From the cell containing the given text, extract its center point as (x, y) coordinate. 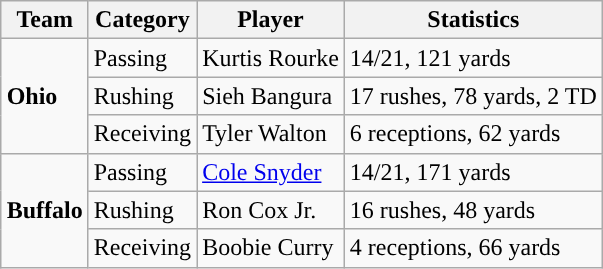
17 rushes, 78 yards, 2 TD (473, 96)
16 rushes, 48 yards (473, 210)
Ron Cox Jr. (271, 210)
Buffalo (44, 210)
14/21, 171 yards (473, 172)
Sieh Bangura (271, 96)
Statistics (473, 20)
6 receptions, 62 yards (473, 134)
4 receptions, 66 yards (473, 248)
Kurtis Rourke (271, 58)
Category (142, 20)
Tyler Walton (271, 134)
Ohio (44, 96)
Cole Snyder (271, 172)
Player (271, 20)
Boobie Curry (271, 248)
Team (44, 20)
14/21, 121 yards (473, 58)
